Search for the cell housing the specified text and yield its [x, y] center coordinate. 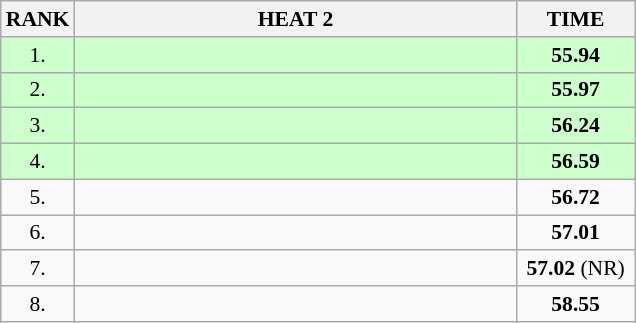
HEAT 2 [295, 19]
TIME [576, 19]
57.02 (NR) [576, 269]
RANK [38, 19]
56.24 [576, 126]
58.55 [576, 304]
5. [38, 197]
56.72 [576, 197]
1. [38, 55]
4. [38, 162]
8. [38, 304]
7. [38, 269]
3. [38, 126]
6. [38, 233]
2. [38, 90]
55.94 [576, 55]
56.59 [576, 162]
55.97 [576, 90]
57.01 [576, 233]
